Locate the cell with the specified text and output its (X, Y) center coordinate. 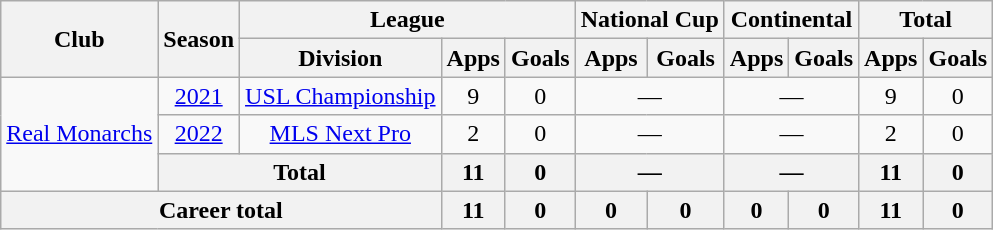
Continental (791, 20)
National Cup (650, 20)
Real Monarchs (80, 134)
Season (199, 39)
Career total (221, 210)
USL Championship (341, 96)
2021 (199, 96)
MLS Next Pro (341, 134)
League (408, 20)
Club (80, 39)
Division (341, 58)
2022 (199, 134)
